Pinpoint the cell where the given text exists, returning its [X, Y] midpoint coordinate. 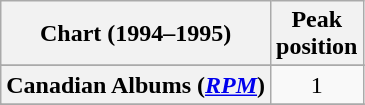
Canadian Albums (RPM) [136, 85]
Chart (1994–1995) [136, 34]
Peakposition [317, 34]
1 [317, 85]
